Determine the [x, y] coordinate at the center of the cell enclosing the given text.  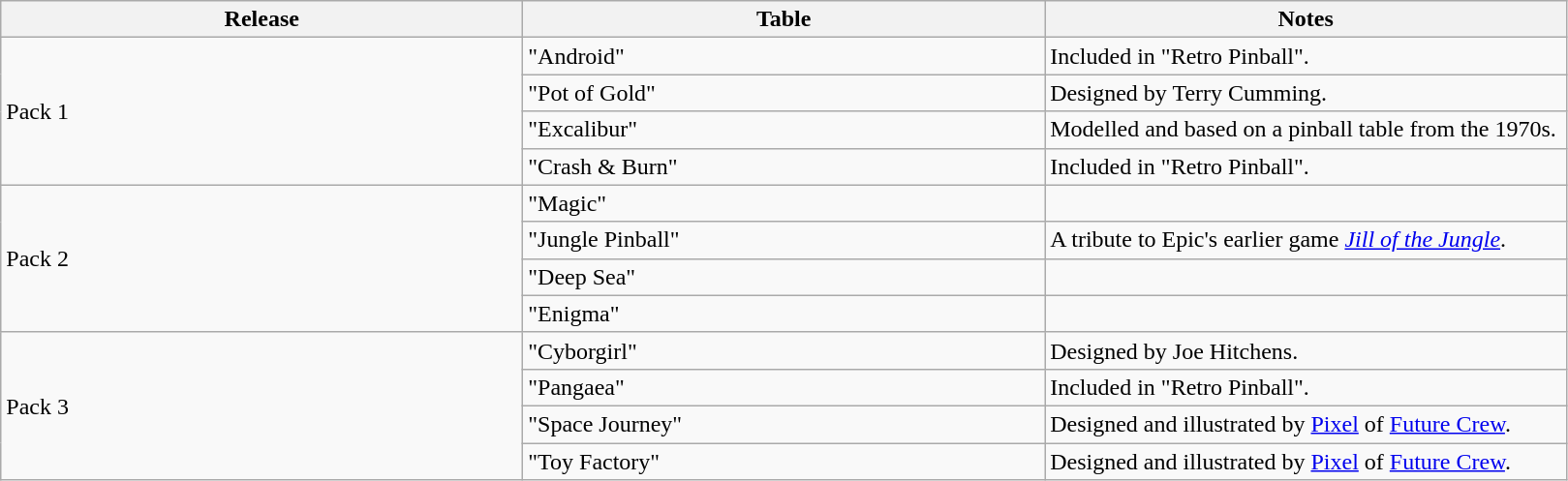
"Toy Factory" [784, 462]
Pack 3 [261, 406]
Designed by Joe Hitchens. [1306, 350]
"Jungle Pinball" [784, 240]
"Android" [784, 56]
Designed by Terry Cumming. [1306, 93]
"Deep Sea" [784, 277]
"Excalibur" [784, 130]
Pack 2 [261, 258]
Pack 1 [261, 111]
"Space Journey" [784, 424]
"Crash & Burn" [784, 166]
Modelled and based on a pinball table from the 1970s. [1306, 130]
"Pangaea" [784, 387]
"Magic" [784, 203]
Table [784, 19]
A tribute to Epic's earlier game Jill of the Jungle. [1306, 240]
"Cyborgirl" [784, 350]
"Enigma" [784, 314]
"Pot of Gold" [784, 93]
Notes [1306, 19]
Release [261, 19]
